Identify which cell holds the provided text, then report its [x, y] central coordinate. 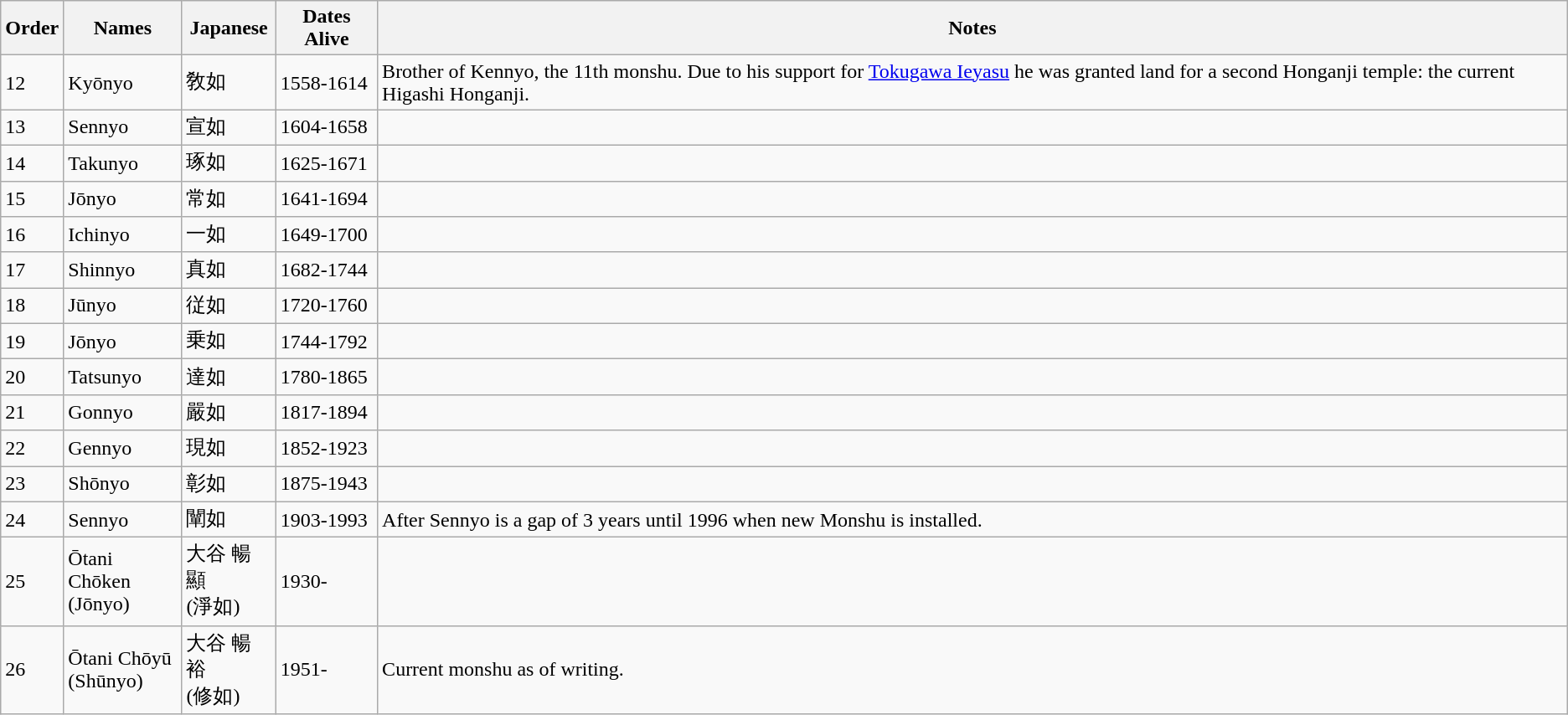
達如 [229, 377]
1720-1760 [327, 306]
12 [32, 82]
敎如 [229, 82]
Names [122, 28]
20 [32, 377]
Ōtani Chōyū(Shūnyo) [122, 670]
Dates Alive [327, 28]
23 [32, 484]
13 [32, 127]
26 [32, 670]
1930- [327, 582]
Gennyo [122, 449]
1744-1792 [327, 342]
1780-1865 [327, 377]
Current monshu as of writing. [973, 670]
1625-1671 [327, 162]
19 [32, 342]
乗如 [229, 342]
14 [32, 162]
嚴如 [229, 412]
現如 [229, 449]
1951- [327, 670]
常如 [229, 199]
一如 [229, 234]
21 [32, 412]
従如 [229, 306]
22 [32, 449]
1604-1658 [327, 127]
15 [32, 199]
Order [32, 28]
Takunyo [122, 162]
1649-1700 [327, 234]
1903-1993 [327, 519]
宣如 [229, 127]
Ichinyo [122, 234]
Tatsunyo [122, 377]
闡如 [229, 519]
17 [32, 270]
1817-1894 [327, 412]
大谷 暢裕(修如) [229, 670]
彰如 [229, 484]
琢如 [229, 162]
1852-1923 [327, 449]
1682-1744 [327, 270]
Shinnyo [122, 270]
Jūnyo [122, 306]
Shōnyo [122, 484]
Notes [973, 28]
1641-1694 [327, 199]
Japanese [229, 28]
Gonnyo [122, 412]
18 [32, 306]
After Sennyo is a gap of 3 years until 1996 when new Monshu is installed. [973, 519]
1875-1943 [327, 484]
24 [32, 519]
25 [32, 582]
1558-1614 [327, 82]
真如 [229, 270]
Kyōnyo [122, 82]
大谷 暢顯(淨如) [229, 582]
16 [32, 234]
Ōtani Chōken(Jōnyo) [122, 582]
